From the cell containing the given text, extract its center point as (X, Y) coordinate. 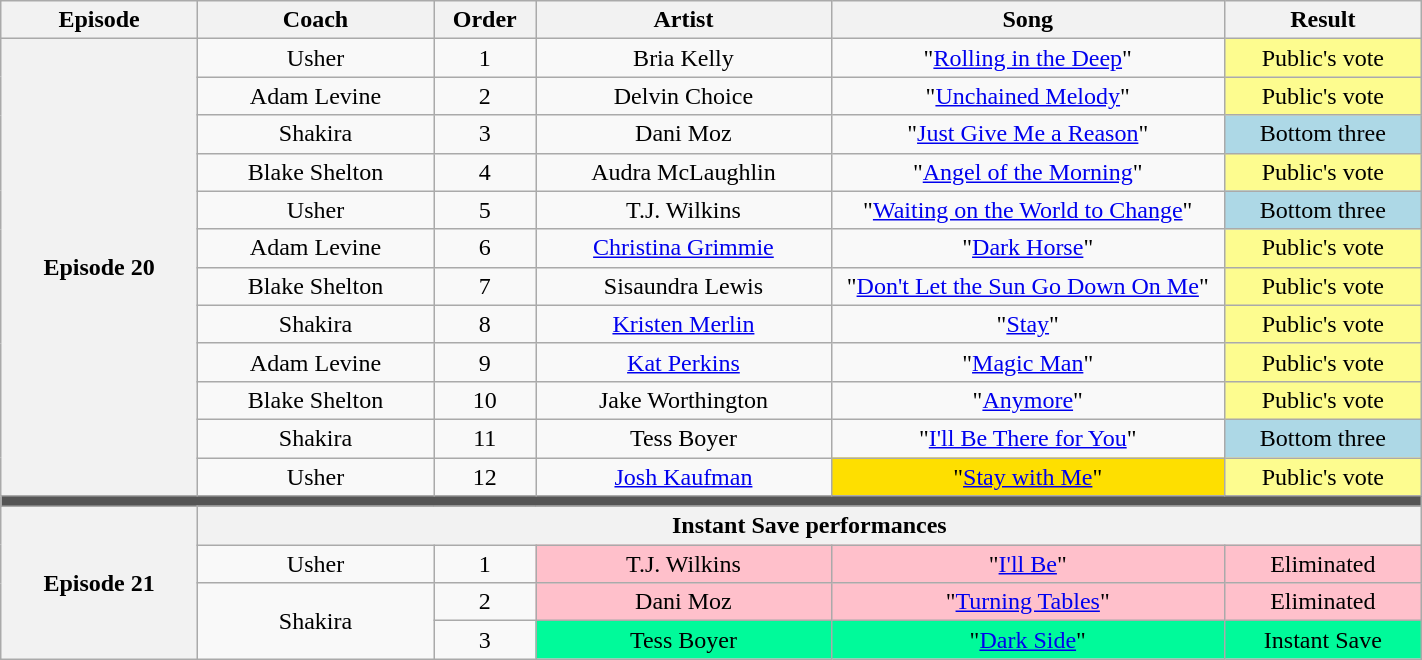
Coach (315, 20)
"Turning Tables" (1028, 602)
11 (485, 438)
"Anymore" (1028, 400)
8 (485, 324)
"Dark Horse" (1028, 248)
Episode 20 (100, 268)
Instant Save performances (809, 526)
"I'll Be There for You" (1028, 438)
Song (1028, 20)
Instant Save (1322, 640)
Audra McLaughlin (684, 172)
Christina Grimmie (684, 248)
4 (485, 172)
5 (485, 210)
Episode 21 (100, 583)
Result (1322, 20)
Episode (100, 20)
"Angel of the Morning" (1028, 172)
Bria Kelly (684, 58)
12 (485, 477)
"Just Give Me a Reason" (1028, 134)
"Rolling in the Deep" (1028, 58)
Kat Perkins (684, 362)
Jake Worthington (684, 400)
"Unchained Melody" (1028, 96)
Artist (684, 20)
"Don't Let the Sun Go Down On Me" (1028, 286)
"Magic Man" (1028, 362)
"Dark Side" (1028, 640)
7 (485, 286)
9 (485, 362)
"Stay" (1028, 324)
10 (485, 400)
"Stay with Me" (1028, 477)
6 (485, 248)
Josh Kaufman (684, 477)
"Waiting on the World to Change" (1028, 210)
"I'll Be" (1028, 564)
Order (485, 20)
Kristen Merlin (684, 324)
Delvin Choice (684, 96)
Sisaundra Lewis (684, 286)
